Return the (x, y) coordinate for the center point of the cell that contains the specified text.  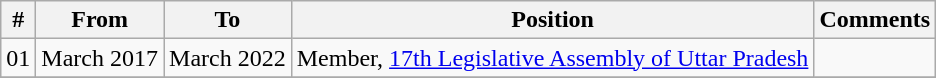
March 2022 (228, 58)
# (18, 20)
Comments (875, 20)
Member, 17th Legislative Assembly of Uttar Pradesh (552, 58)
From (100, 20)
To (228, 20)
Position (552, 20)
01 (18, 58)
March 2017 (100, 58)
